Capture the cell that displays the provided text and extract its (x, y) central coordinate. 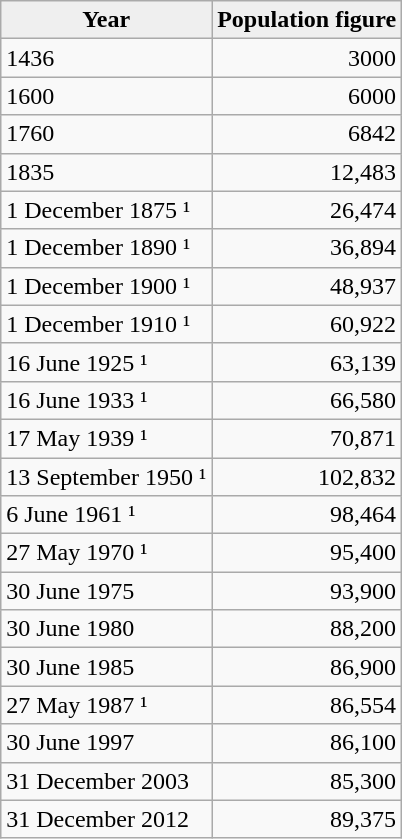
6842 (307, 134)
1835 (106, 172)
60,922 (307, 324)
1436 (106, 58)
3000 (307, 58)
6000 (307, 96)
93,900 (307, 591)
30 June 1997 (106, 743)
1 December 1890 ¹ (106, 248)
30 June 1975 (106, 591)
70,871 (307, 438)
95,400 (307, 553)
17 May 1939 ¹ (106, 438)
1 December 1900 ¹ (106, 286)
1760 (106, 134)
88,200 (307, 629)
Year (106, 20)
1 December 1875 ¹ (106, 210)
98,464 (307, 515)
12,483 (307, 172)
66,580 (307, 400)
63,139 (307, 362)
31 December 2012 (106, 819)
36,894 (307, 248)
6 June 1961 ¹ (106, 515)
86,554 (307, 705)
48,937 (307, 286)
16 June 1925 ¹ (106, 362)
16 June 1933 ¹ (106, 400)
1600 (106, 96)
Population figure (307, 20)
102,832 (307, 477)
31 December 2003 (106, 781)
85,300 (307, 781)
1 December 1910 ¹ (106, 324)
13 September 1950 ¹ (106, 477)
89,375 (307, 819)
86,900 (307, 667)
26,474 (307, 210)
30 June 1985 (106, 667)
86,100 (307, 743)
27 May 1987 ¹ (106, 705)
30 June 1980 (106, 629)
27 May 1970 ¹ (106, 553)
